Capture the cell that displays the provided text and extract its [x, y] central coordinate. 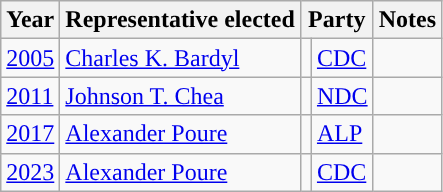
2017 [30, 134]
Representative elected [180, 20]
Party [336, 20]
ALP [342, 134]
2011 [30, 96]
Year [30, 20]
2005 [30, 58]
Johnson T. Chea [180, 96]
2023 [30, 172]
Notes [407, 20]
Charles K. Bardyl [180, 58]
NDC [342, 96]
